Pinpoint the cell where the given text exists, returning its [x, y] midpoint coordinate. 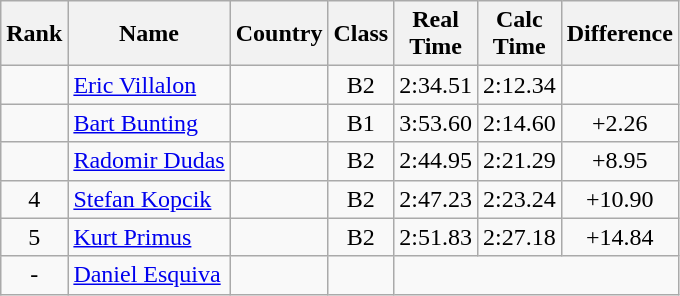
2:34.51 [436, 85]
+14.84 [620, 237]
RealTime [436, 34]
Country [279, 34]
CalcTime [519, 34]
Name [149, 34]
2:47.23 [436, 199]
2:14.60 [519, 123]
Daniel Esquiva [149, 275]
Rank [34, 34]
+2.26 [620, 123]
4 [34, 199]
Class [361, 34]
2:44.95 [436, 161]
2:23.24 [519, 199]
- [34, 275]
2:51.83 [436, 237]
Stefan Kopcik [149, 199]
+10.90 [620, 199]
Eric Villalon [149, 85]
Kurt Primus [149, 237]
Bart Bunting [149, 123]
Radomir Dudas [149, 161]
2:21.29 [519, 161]
+8.95 [620, 161]
B1 [361, 123]
5 [34, 237]
3:53.60 [436, 123]
2:12.34 [519, 85]
2:27.18 [519, 237]
Difference [620, 34]
